Search for the cell housing the specified text and yield its (x, y) center coordinate. 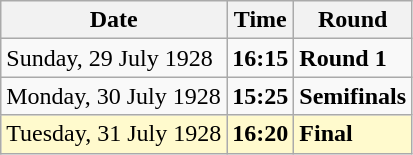
16:20 (260, 134)
Round (353, 20)
Date (114, 20)
Final (353, 134)
Sunday, 29 July 1928 (114, 58)
Time (260, 20)
15:25 (260, 96)
Semifinals (353, 96)
Tuesday, 31 July 1928 (114, 134)
16:15 (260, 58)
Round 1 (353, 58)
Monday, 30 July 1928 (114, 96)
